For the text-containing cell, return its midpoint in (X, Y) coordinate format. 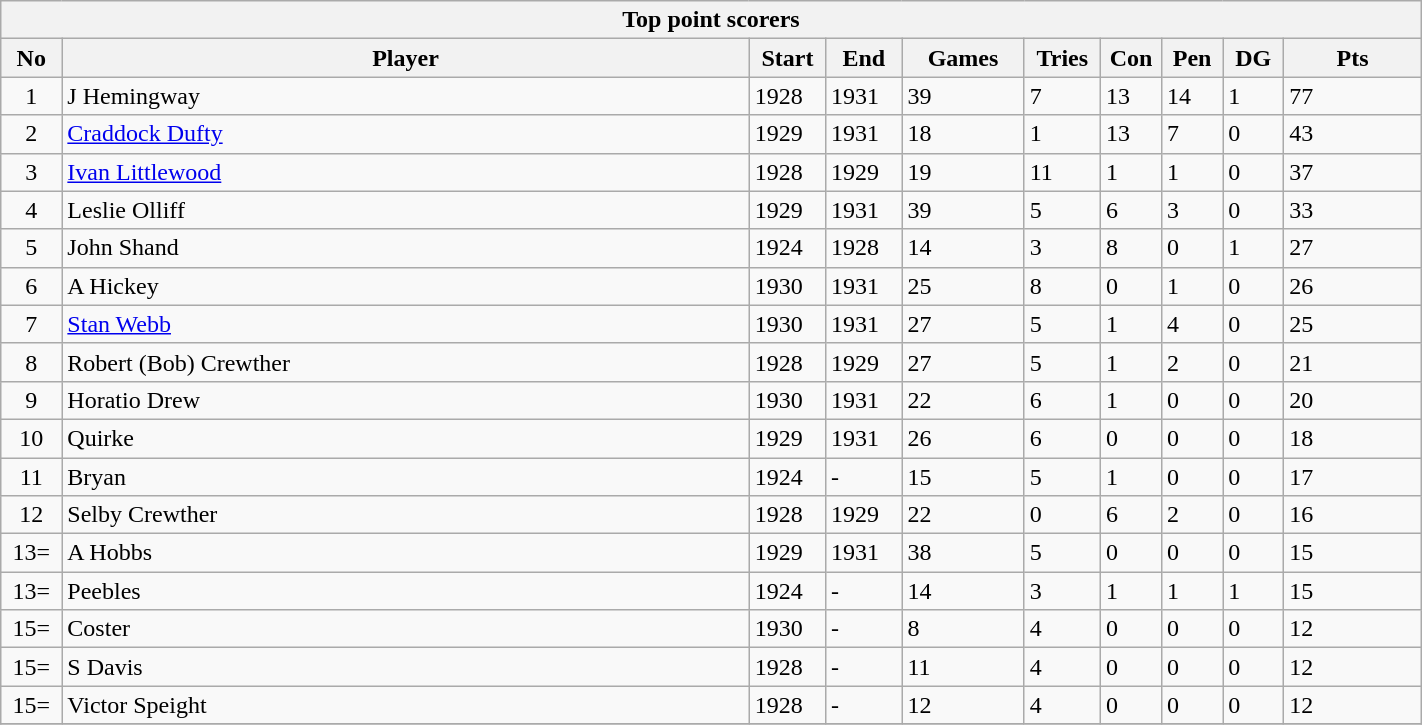
Stan Webb (406, 324)
Pen (1192, 58)
S Davis (406, 667)
Peebles (406, 591)
37 (1353, 172)
John Shand (406, 248)
Leslie Olliff (406, 210)
16 (1353, 515)
38 (963, 553)
77 (1353, 96)
No (32, 58)
20 (1353, 400)
19 (963, 172)
Con (1130, 58)
17 (1353, 477)
Selby Crewther (406, 515)
A Hickey (406, 286)
A Hobbs (406, 553)
Victor Speight (406, 705)
10 (32, 438)
J Hemingway (406, 96)
33 (1353, 210)
DG (1254, 58)
Pts (1353, 58)
End (864, 58)
Quirke (406, 438)
Top point scorers (711, 20)
43 (1353, 134)
Ivan Littlewood (406, 172)
Games (963, 58)
Bryan (406, 477)
Coster (406, 629)
Craddock Dufty (406, 134)
Start (787, 58)
Horatio Drew (406, 400)
21 (1353, 362)
Robert (Bob) Crewther (406, 362)
Player (406, 58)
Tries (1062, 58)
9 (32, 400)
